For the text-containing cell, return its midpoint in (X, Y) coordinate format. 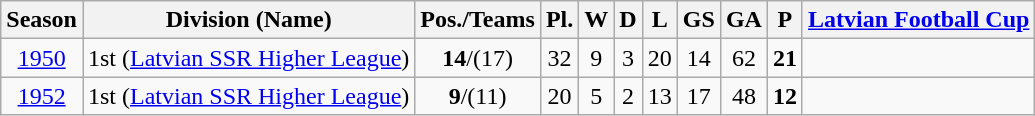
Pos./Teams (478, 20)
D (628, 20)
Latvian Football Cup (918, 20)
Division (Name) (248, 20)
2 (628, 96)
L (660, 20)
9 (596, 58)
14/(17) (478, 58)
GS (698, 20)
Pl. (559, 20)
1950 (42, 58)
Season (42, 20)
5 (596, 96)
48 (744, 96)
3 (628, 58)
13 (660, 96)
W (596, 20)
17 (698, 96)
14 (698, 58)
GA (744, 20)
P (784, 20)
62 (744, 58)
21 (784, 58)
32 (559, 58)
9/(11) (478, 96)
1952 (42, 96)
12 (784, 96)
